Find where the given text appears and provide that cell's center as [x, y] coordinate. 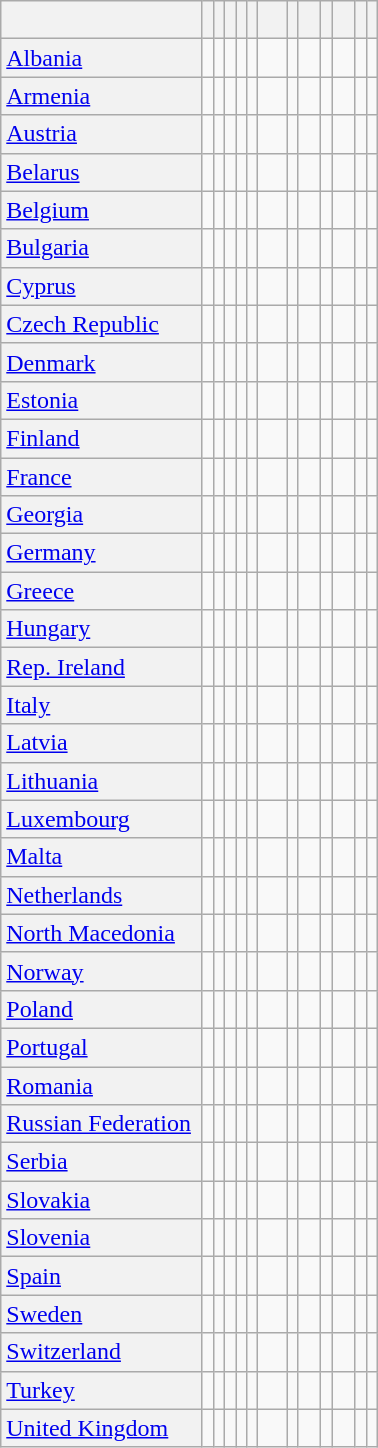
Belgium [102, 210]
Norway [102, 971]
Denmark [102, 362]
Armenia [102, 96]
Slovenia [102, 1238]
Czech Republic [102, 324]
Portugal [102, 1047]
United Kingdom [102, 1428]
Romania [102, 1085]
Sweden [102, 1314]
North Macedonia [102, 933]
Greece [102, 591]
Belarus [102, 172]
Turkey [102, 1390]
Bulgaria [102, 248]
Latvia [102, 743]
Austria [102, 134]
Germany [102, 553]
Estonia [102, 400]
Cyprus [102, 286]
Serbia [102, 1162]
Switzerland [102, 1352]
Rep. Ireland [102, 667]
Finland [102, 438]
Italy [102, 705]
Netherlands [102, 895]
Hungary [102, 629]
Slovakia [102, 1200]
Lithuania [102, 781]
Albania [102, 58]
Poland [102, 1009]
France [102, 477]
Georgia [102, 515]
Russian Federation [102, 1124]
Spain [102, 1276]
Malta [102, 857]
Luxembourg [102, 819]
